Detect which cell encompasses the target text, then output its [x, y] center coordinate. 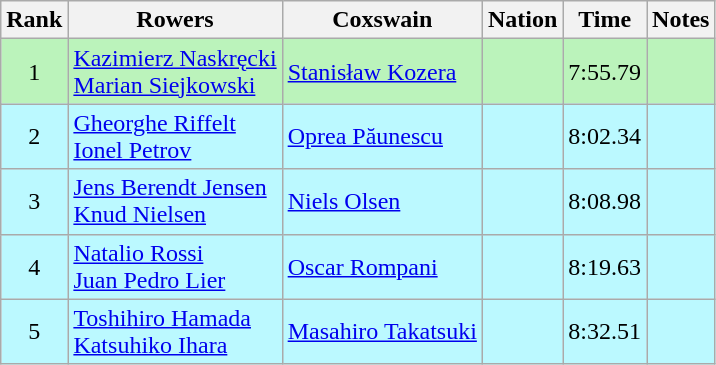
3 [34, 202]
Oscar Rompani [382, 266]
1 [34, 72]
8:32.51 [605, 332]
Stanisław Kozera [382, 72]
8:19.63 [605, 266]
7:55.79 [605, 72]
Kazimierz Naskręcki Marian Siejkowski [175, 72]
4 [34, 266]
Gheorghe Riffelt Ionel Petrov [175, 136]
8:02.34 [605, 136]
Toshihiro Hamada Katsuhiko Ihara [175, 332]
Time [605, 20]
Rank [34, 20]
Nation [522, 20]
Oprea Păunescu [382, 136]
2 [34, 136]
Masahiro Takatsuki [382, 332]
Niels Olsen [382, 202]
5 [34, 332]
Notes [681, 20]
Jens Berendt Jensen Knud Nielsen [175, 202]
8:08.98 [605, 202]
Natalio Rossi Juan Pedro Lier [175, 266]
Coxswain [382, 20]
Rowers [175, 20]
